Pinpoint the cell where the given text exists, returning its [X, Y] midpoint coordinate. 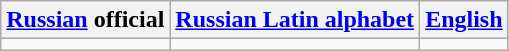
Russian official [86, 20]
Russian Latin alphabet [295, 20]
English [464, 20]
